Identify which cell holds the provided text, then report its [x, y] central coordinate. 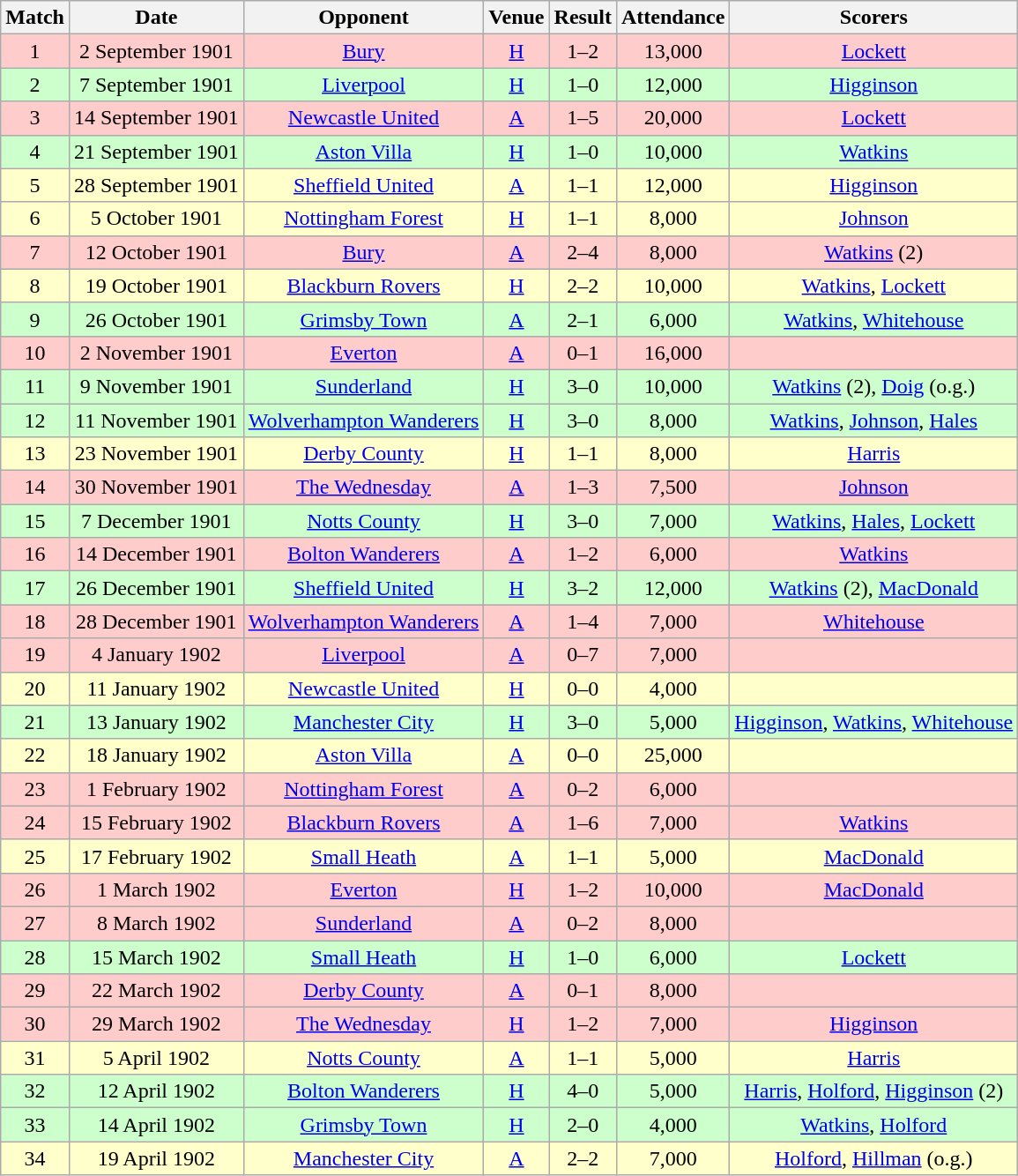
13 January 1902 [156, 722]
14 April 1902 [156, 1125]
1–3 [583, 488]
17 [35, 588]
26 [35, 889]
3–2 [583, 588]
29 March 1902 [156, 1024]
4 [35, 152]
19 [35, 655]
9 November 1901 [156, 386]
12 October 1901 [156, 252]
19 October 1901 [156, 286]
8 March 1902 [156, 923]
Watkins, Hales, Lockett [874, 521]
Whitehouse [874, 621]
11 January 1902 [156, 688]
0–7 [583, 655]
5 October 1901 [156, 219]
12 [35, 421]
1 February 1902 [156, 789]
24 [35, 822]
7 September 1901 [156, 85]
1 [35, 51]
20 [35, 688]
Holford, Hillman (o.g.) [874, 1158]
9 [35, 319]
22 March 1902 [156, 991]
Scorers [874, 18]
31 [35, 1058]
13 [35, 454]
18 January 1902 [156, 755]
15 [35, 521]
30 November 1901 [156, 488]
23 November 1901 [156, 454]
Result [583, 18]
18 [35, 621]
Watkins, Johnson, Hales [874, 421]
29 [35, 991]
2–1 [583, 319]
25 [35, 856]
33 [35, 1125]
21 September 1901 [156, 152]
17 February 1902 [156, 856]
11 November 1901 [156, 421]
Higginson, Watkins, Whitehouse [874, 722]
3 [35, 118]
21 [35, 722]
Watkins, Lockett [874, 286]
16 [35, 555]
Attendance [672, 18]
5 [35, 185]
11 [35, 386]
Watkins, Holford [874, 1125]
22 [35, 755]
Date [156, 18]
15 March 1902 [156, 956]
20,000 [672, 118]
25,000 [672, 755]
2–0 [583, 1125]
14 December 1901 [156, 555]
Watkins (2), MacDonald [874, 588]
Match [35, 18]
4–0 [583, 1091]
7 [35, 252]
12 April 1902 [156, 1091]
Venue [516, 18]
7,500 [672, 488]
2 September 1901 [156, 51]
27 [35, 923]
1–4 [583, 621]
14 September 1901 [156, 118]
5 April 1902 [156, 1058]
4 January 1902 [156, 655]
32 [35, 1091]
2–4 [583, 252]
13,000 [672, 51]
28 September 1901 [156, 185]
26 December 1901 [156, 588]
1 March 1902 [156, 889]
28 December 1901 [156, 621]
14 [35, 488]
19 April 1902 [156, 1158]
2 November 1901 [156, 353]
1–5 [583, 118]
6 [35, 219]
8 [35, 286]
23 [35, 789]
Harris, Holford, Higginson (2) [874, 1091]
26 October 1901 [156, 319]
34 [35, 1158]
30 [35, 1024]
Watkins, Whitehouse [874, 319]
Opponent [363, 18]
7 December 1901 [156, 521]
1–6 [583, 822]
Watkins (2), Doig (o.g.) [874, 386]
15 February 1902 [156, 822]
16,000 [672, 353]
Watkins (2) [874, 252]
2 [35, 85]
10 [35, 353]
28 [35, 956]
